Identify which cell holds the provided text, then report its [X, Y] central coordinate. 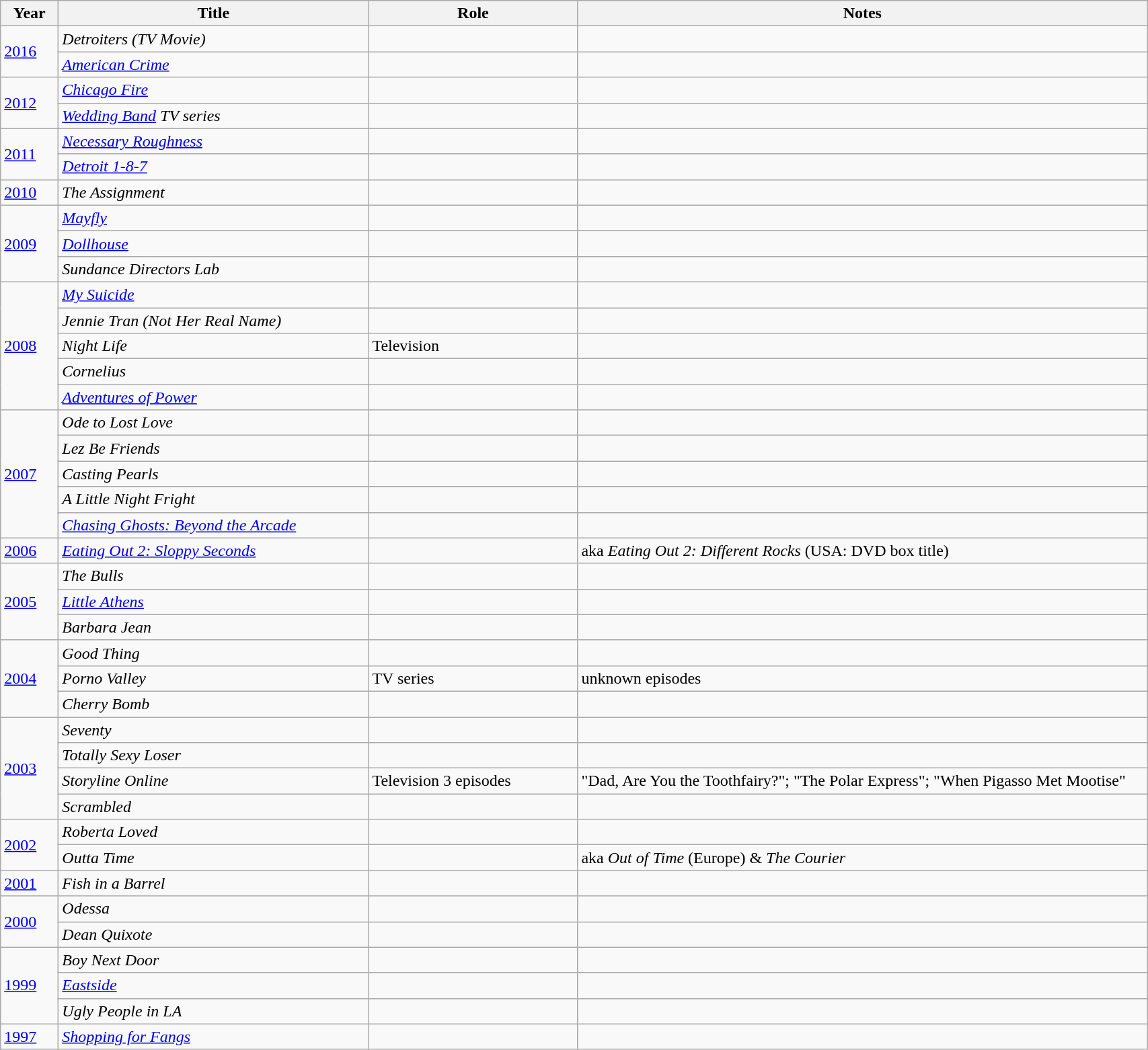
Cherry Bomb [214, 704]
American Crime [214, 65]
aka Out of Time (Europe) & The Courier [862, 858]
Dean Quixote [214, 934]
Detroit 1-8-7 [214, 167]
Ugly People in LA [214, 1011]
2002 [30, 845]
Adventures of Power [214, 397]
Detroiters (TV Movie) [214, 39]
Barbara Jean [214, 627]
2001 [30, 883]
Storyline Online [214, 781]
aka Eating Out 2: Different Rocks (USA: DVD box title) [862, 551]
Seventy [214, 729]
Boy Next Door [214, 960]
Night Life [214, 346]
The Bulls [214, 576]
Outta Time [214, 858]
Eating Out 2: Sloppy Seconds [214, 551]
2010 [30, 192]
Fish in a Barrel [214, 883]
Chasing Ghosts: Beyond the Arcade [214, 525]
Lez Be Friends [214, 448]
2009 [30, 243]
My Suicide [214, 294]
2003 [30, 768]
2008 [30, 346]
2004 [30, 678]
1999 [30, 985]
unknown episodes [862, 678]
Title [214, 13]
2006 [30, 551]
Sundance Directors Lab [214, 269]
Role [473, 13]
Dollhouse [214, 243]
The Assignment [214, 192]
Good Thing [214, 653]
Mayfly [214, 218]
Chicago Fire [214, 90]
Totally Sexy Loser [214, 756]
Ode to Lost Love [214, 423]
Little Athens [214, 602]
Television 3 episodes [473, 781]
TV series [473, 678]
Necessary Roughness [214, 141]
2016 [30, 52]
2007 [30, 474]
2000 [30, 922]
Porno Valley [214, 678]
Eastside [214, 985]
Notes [862, 13]
2012 [30, 103]
Wedding Band TV series [214, 116]
Jennie Tran (Not Her Real Name) [214, 321]
Casting Pearls [214, 474]
"Dad, Are You the Toothfairy?"; "The Polar Express"; "When Pigasso Met Mootise" [862, 781]
A Little Night Fright [214, 499]
2011 [30, 154]
Shopping for Fangs [214, 1037]
Year [30, 13]
Scrambled [214, 807]
Roberta Loved [214, 832]
2005 [30, 602]
Odessa [214, 909]
Television [473, 346]
1997 [30, 1037]
Cornelius [214, 372]
